Return (x, y) of the center of cell containing provided text 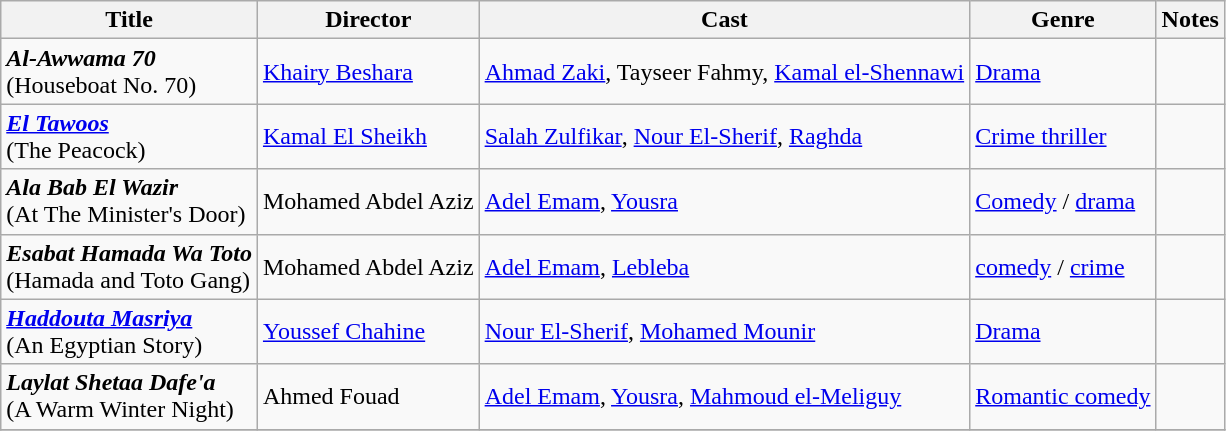
Adel Emam, Lebleba (724, 266)
Genre (1063, 20)
Youssef Chahine (368, 332)
Romantic comedy (1063, 396)
Adel Emam, Yousra, Mahmoud el-Meliguy (724, 396)
Al-Awwama 70(Houseboat No. 70) (130, 72)
Salah Zulfikar, Nour El-Sherif, Raghda (724, 136)
Cast (724, 20)
Crime thriller (1063, 136)
Ahmad Zaki, Tayseer Fahmy, Kamal el-Shennawi (724, 72)
Haddouta Masriya(An Egyptian Story) (130, 332)
Esabat Hamada Wa Toto(Hamada and Toto Gang) (130, 266)
Laylat Shetaa Dafe'a(A Warm Winter Night) (130, 396)
Title (130, 20)
Nour El-Sherif, Mohamed Mounir (724, 332)
Kamal El Sheikh (368, 136)
Director (368, 20)
Notes (1190, 20)
Adel Emam, Yousra (724, 202)
Khairy Beshara (368, 72)
El Tawoos(The Peacock) (130, 136)
Comedy / drama (1063, 202)
comedy / crime (1063, 266)
Ala Bab El Wazir(At The Minister's Door) (130, 202)
Ahmed Fouad (368, 396)
